Locate the cell with the specified text and output its (X, Y) center coordinate. 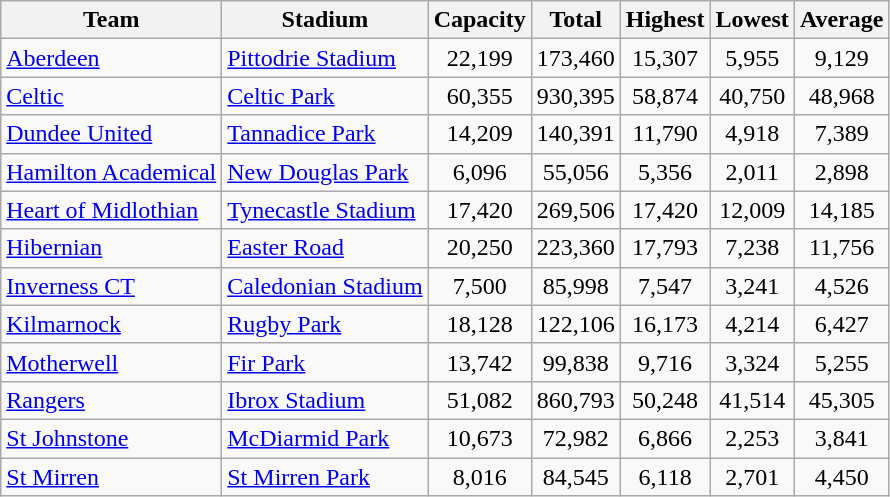
85,998 (576, 286)
11,790 (665, 134)
Motherwell (112, 362)
St Mirren (112, 477)
2,898 (842, 172)
Highest (665, 20)
16,173 (665, 324)
140,391 (576, 134)
St Johnstone (112, 438)
2,011 (752, 172)
173,460 (576, 58)
Hamilton Academical (112, 172)
Aberdeen (112, 58)
122,106 (576, 324)
40,750 (752, 96)
Kilmarnock (112, 324)
14,209 (480, 134)
5,255 (842, 362)
Rangers (112, 400)
2,701 (752, 477)
Total (576, 20)
6,866 (665, 438)
15,307 (665, 58)
4,450 (842, 477)
930,395 (576, 96)
11,756 (842, 248)
50,248 (665, 400)
2,253 (752, 438)
41,514 (752, 400)
7,389 (842, 134)
McDiarmid Park (325, 438)
6,427 (842, 324)
4,526 (842, 286)
6,096 (480, 172)
New Douglas Park (325, 172)
223,360 (576, 248)
Celtic (112, 96)
Tannadice Park (325, 134)
Celtic Park (325, 96)
48,968 (842, 96)
St Mirren Park (325, 477)
Tynecastle Stadium (325, 210)
20,250 (480, 248)
9,716 (665, 362)
7,500 (480, 286)
Team (112, 20)
Rugby Park (325, 324)
99,838 (576, 362)
5,356 (665, 172)
45,305 (842, 400)
8,016 (480, 477)
12,009 (752, 210)
58,874 (665, 96)
3,841 (842, 438)
84,545 (576, 477)
7,547 (665, 286)
Ibrox Stadium (325, 400)
14,185 (842, 210)
Pittodrie Stadium (325, 58)
Caledonian Stadium (325, 286)
5,955 (752, 58)
Dundee United (112, 134)
3,241 (752, 286)
Capacity (480, 20)
18,128 (480, 324)
Hibernian (112, 248)
72,982 (576, 438)
Inverness CT (112, 286)
6,118 (665, 477)
60,355 (480, 96)
3,324 (752, 362)
51,082 (480, 400)
Easter Road (325, 248)
4,918 (752, 134)
4,214 (752, 324)
Average (842, 20)
Lowest (752, 20)
Heart of Midlothian (112, 210)
Stadium (325, 20)
17,793 (665, 248)
22,199 (480, 58)
9,129 (842, 58)
13,742 (480, 362)
Fir Park (325, 362)
7,238 (752, 248)
269,506 (576, 210)
55,056 (576, 172)
860,793 (576, 400)
10,673 (480, 438)
